Provide the (X, Y) coordinate of the cell's center where the given text is located.  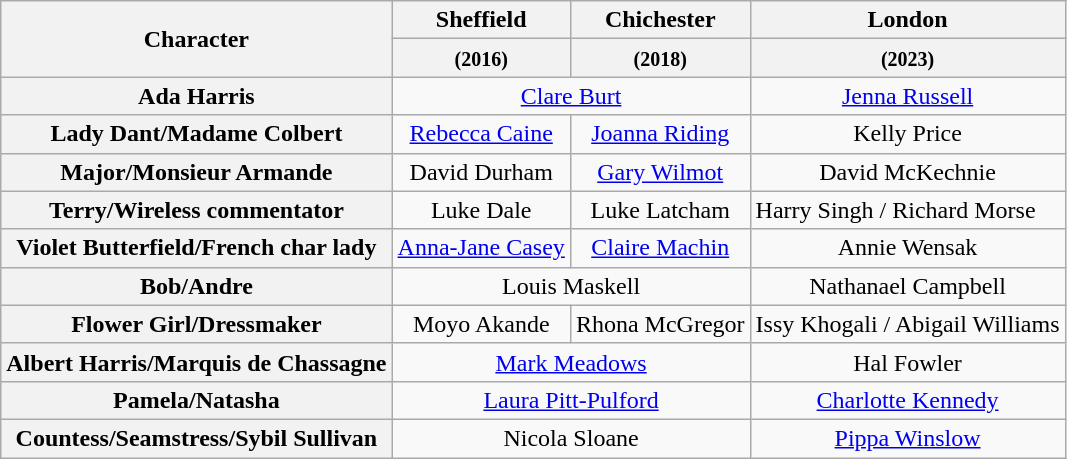
Anna-Jane Casey (481, 248)
Charlotte Kennedy (908, 400)
Claire Machin (660, 248)
Violet Butterfield/French char lady (196, 248)
David Durham (481, 172)
Issy Khogali / Abigail Williams (908, 324)
Luke Dale (481, 210)
Sheffield (481, 20)
Luke Latcham (660, 210)
David McKechnie (908, 172)
Louis Maskell (571, 286)
Pippa Winslow (908, 438)
Ada Harris (196, 96)
Hal Fowler (908, 362)
Kelly Price (908, 134)
Terry/Wireless commentator (196, 210)
Clare Burt (571, 96)
Jenna Russell (908, 96)
Rhona McGregor (660, 324)
Chichester (660, 20)
Albert Harris/Marquis de Chassagne (196, 362)
Laura Pitt-Pulford (571, 400)
Moyo Akande (481, 324)
(2023) (908, 58)
Gary Wilmot (660, 172)
Flower Girl/Dressmaker (196, 324)
Annie Wensak (908, 248)
Nathanael Campbell (908, 286)
Pamela/Natasha (196, 400)
Joanna Riding (660, 134)
Lady Dant/Madame Colbert (196, 134)
London (908, 20)
Bob/Andre (196, 286)
Rebecca Caine (481, 134)
Mark Meadows (571, 362)
Nicola Sloane (571, 438)
Countess/Seamstress/Sybil Sullivan (196, 438)
Harry Singh / Richard Morse (908, 210)
(2016) (481, 58)
Major/Monsieur Armande (196, 172)
Character (196, 39)
(2018) (660, 58)
